Capture the cell that displays the provided text and extract its [X, Y] central coordinate. 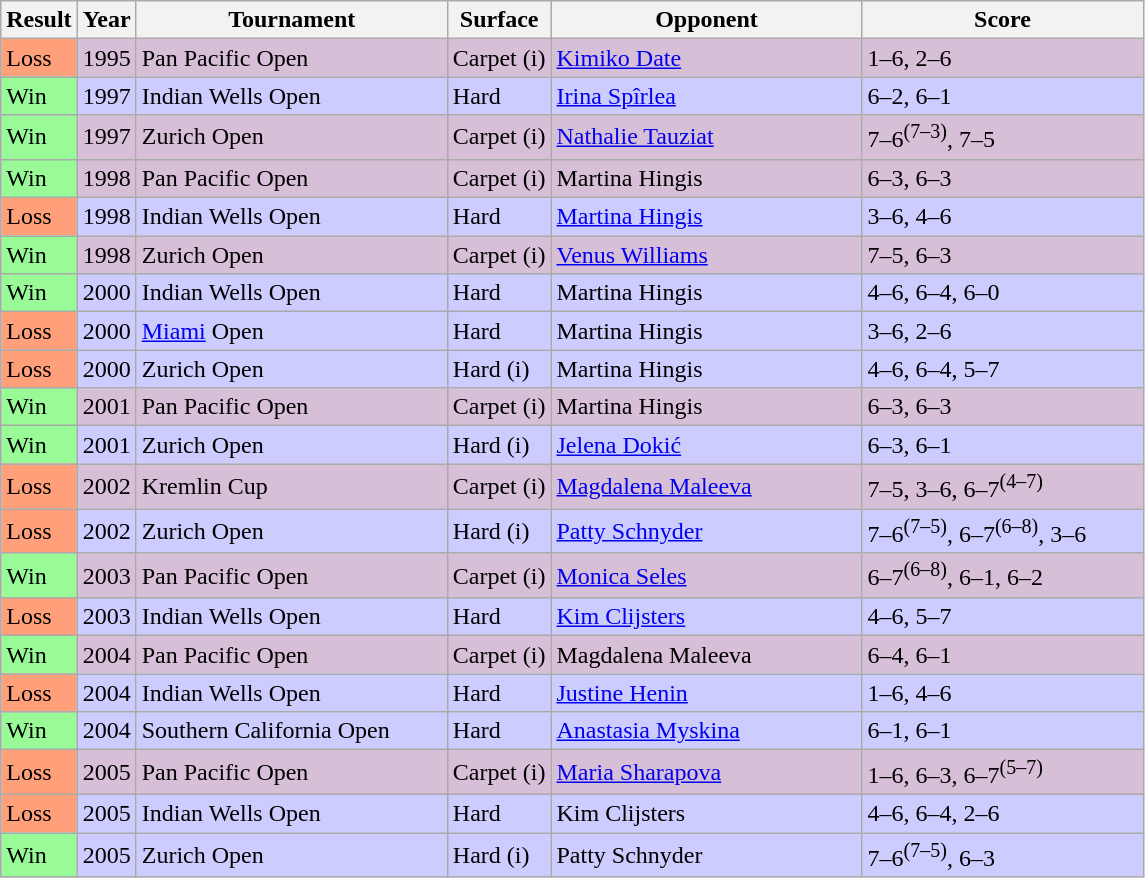
Surface [499, 20]
1–6, 6–3, 6–7(5–7) [1002, 772]
4–6, 6–4, 6–0 [1002, 293]
6–7(6–8), 6–1, 6–2 [1002, 576]
Miami Open [292, 331]
Justine Henin [706, 693]
Score [1002, 20]
7–6(7–5), 6–3 [1002, 856]
Result [39, 20]
Year [106, 20]
Opponent [706, 20]
3–6, 2–6 [1002, 331]
7–5, 6–3 [1002, 255]
Kimiko Date [706, 58]
6–3, 6–1 [1002, 445]
Southern California Open [292, 731]
Venus Williams [706, 255]
6–2, 6–1 [1002, 96]
4–6, 6–4, 2–6 [1002, 813]
4–6, 6–4, 5–7 [1002, 369]
1995 [106, 58]
Jelena Dokić [706, 445]
6–1, 6–1 [1002, 731]
3–6, 4–6 [1002, 217]
7–6(7–5), 6–7(6–8), 3–6 [1002, 532]
7–6(7–3), 7–5 [1002, 138]
7–5, 3–6, 6–7(4–7) [1002, 486]
Anastasia Myskina [706, 731]
Monica Seles [706, 576]
1–6, 2–6 [1002, 58]
Irina Spîrlea [706, 96]
4–6, 5–7 [1002, 617]
Maria Sharapova [706, 772]
Kremlin Cup [292, 486]
6–4, 6–1 [1002, 655]
1–6, 4–6 [1002, 693]
Nathalie Tauziat [706, 138]
Tournament [292, 20]
